From the cell containing the given text, extract its center point as [x, y] coordinate. 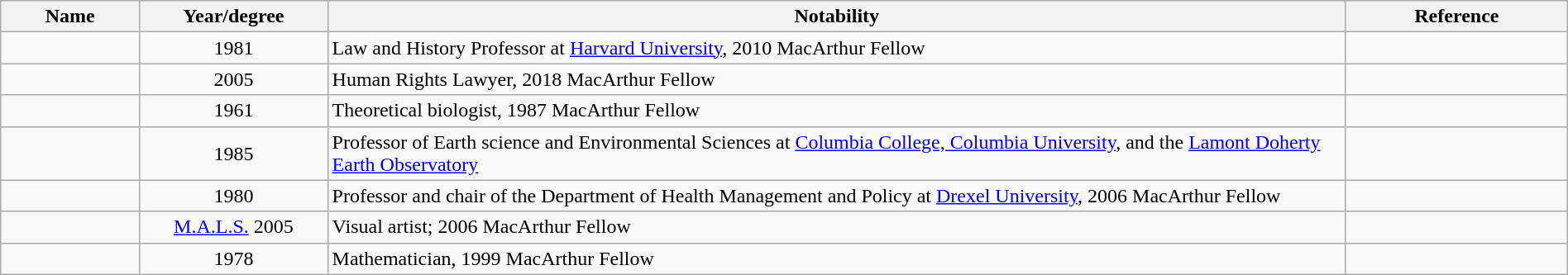
1981 [233, 48]
Mathematician, 1999 MacArthur Fellow [837, 258]
1985 [233, 154]
M.A.L.S. 2005 [233, 227]
1961 [233, 111]
Reference [1456, 17]
Year/degree [233, 17]
Notability [837, 17]
1980 [233, 196]
Professor of Earth science and Environmental Sciences at Columbia College, Columbia University, and the Lamont Doherty Earth Observatory [837, 154]
Visual artist; 2006 MacArthur Fellow [837, 227]
1978 [233, 258]
Professor and chair of the Department of Health Management and Policy at Drexel University, 2006 MacArthur Fellow [837, 196]
Theoretical biologist, 1987 MacArthur Fellow [837, 111]
Name [70, 17]
2005 [233, 79]
Human Rights Lawyer, 2018 MacArthur Fellow [837, 79]
Law and History Professor at Harvard University, 2010 MacArthur Fellow [837, 48]
